Locate the cell with the specified text and output its [x, y] center coordinate. 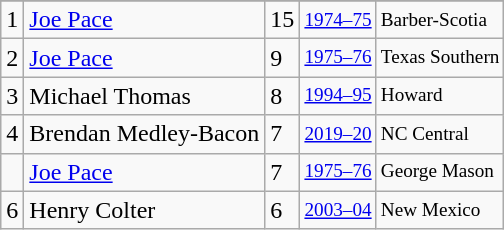
Henry Colter [144, 210]
15 [282, 20]
2 [12, 58]
1 [12, 20]
Howard [440, 96]
2003–04 [338, 210]
9 [282, 58]
Michael Thomas [144, 96]
8 [282, 96]
Texas Southern [440, 58]
George Mason [440, 172]
Barber-Scotia [440, 20]
4 [12, 134]
New Mexico [440, 210]
3 [12, 96]
1994–95 [338, 96]
2019–20 [338, 134]
Brendan Medley-Bacon [144, 134]
1974–75 [338, 20]
NC Central [440, 134]
